Scan for the cell matching the given text and deliver its [X, Y] coordinate at center. 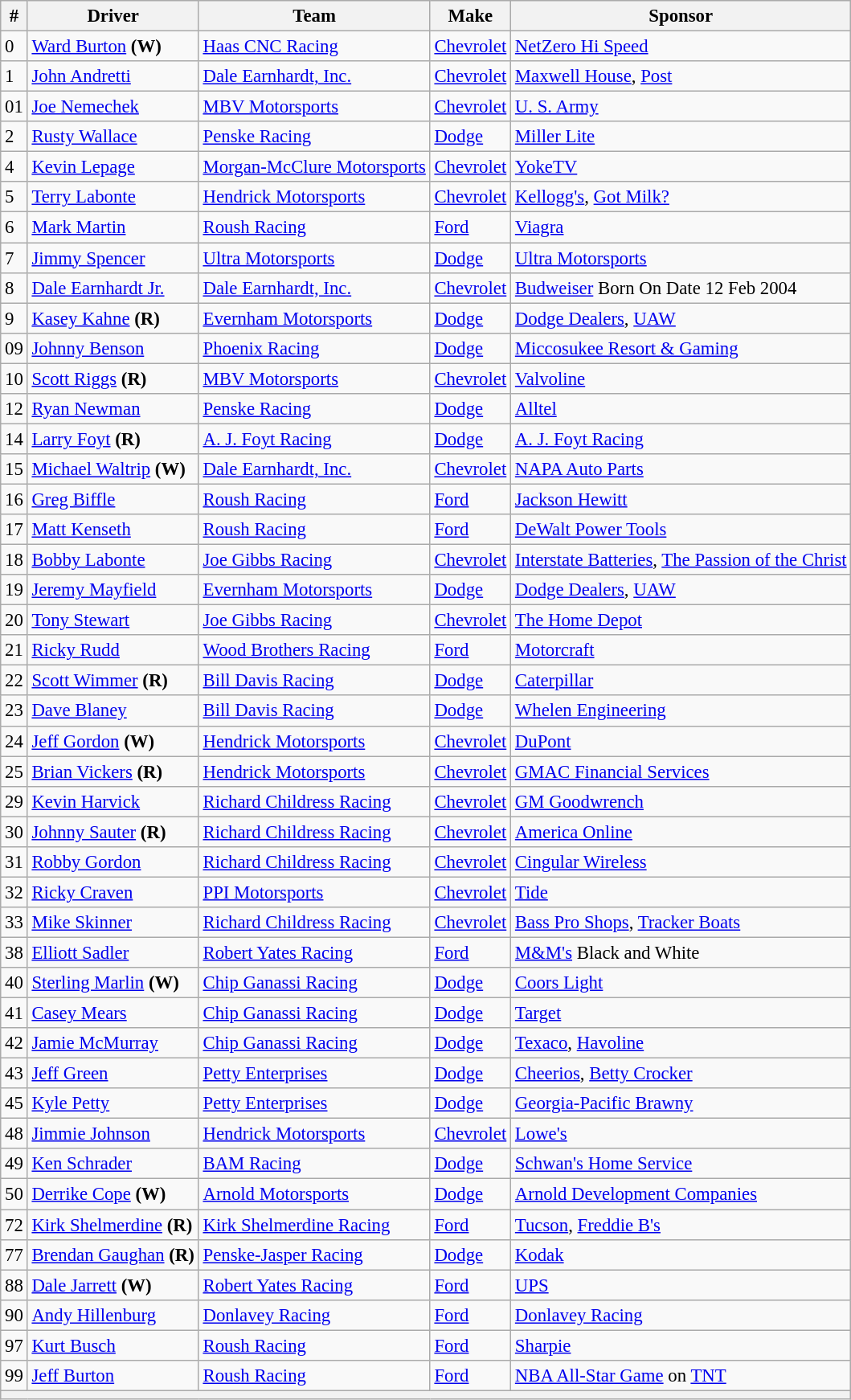
Sterling Marlin (W) [113, 983]
Tide [681, 892]
42 [14, 1043]
Kurt Busch [113, 1345]
Joe Nemechek [113, 107]
Scott Riggs (R) [113, 379]
YokeTV [681, 167]
90 [14, 1315]
6 [14, 227]
Sharpie [681, 1345]
7 [14, 258]
Kevin Lepage [113, 167]
Kyle Petty [113, 1103]
Ricky Craven [113, 892]
14 [14, 439]
19 [14, 590]
Team [314, 16]
Arnold Development Companies [681, 1194]
Schwan's Home Service [681, 1165]
72 [14, 1225]
Kevin Harvick [113, 801]
Mike Skinner [113, 923]
Jeremy Mayfield [113, 590]
Ryan Newman [113, 409]
# [14, 16]
Coors Light [681, 983]
88 [14, 1285]
Scott Wimmer (R) [113, 681]
Make [470, 16]
Brian Vickers (R) [113, 772]
20 [14, 620]
Lowe's [681, 1134]
25 [14, 772]
18 [14, 560]
Maxwell House, Post [681, 76]
Wood Brothers Racing [314, 650]
Derrike Cope (W) [113, 1194]
Whelen Engineering [681, 711]
Phoenix Racing [314, 348]
17 [14, 530]
Jeff Gordon (W) [113, 741]
31 [14, 862]
Sponsor [681, 16]
Johnny Sauter (R) [113, 832]
32 [14, 892]
Matt Kenseth [113, 530]
DuPont [681, 741]
Robby Gordon [113, 862]
Tucson, Freddie B's [681, 1225]
Caterpillar [681, 681]
America Online [681, 832]
Kirk Shelmerdine (R) [113, 1225]
Budweiser Born On Date 12 Feb 2004 [681, 288]
Rusty Wallace [113, 137]
John Andretti [113, 76]
01 [14, 107]
PPI Motorsports [314, 892]
Miller Lite [681, 137]
Miccosukee Resort & Gaming [681, 348]
5 [14, 197]
77 [14, 1255]
24 [14, 741]
GM Goodwrench [681, 801]
4 [14, 167]
Jamie McMurray [113, 1043]
Jimmie Johnson [113, 1134]
9 [14, 318]
41 [14, 1013]
Cheerios, Betty Crocker [681, 1074]
Jimmy Spencer [113, 258]
Haas CNC Racing [314, 47]
Arnold Motorsports [314, 1194]
2 [14, 137]
43 [14, 1074]
10 [14, 379]
NetZero Hi Speed [681, 47]
45 [14, 1103]
NBA All-Star Game on TNT [681, 1376]
Cingular Wireless [681, 862]
M&M's Black and White [681, 952]
Kasey Kahne (R) [113, 318]
Driver [113, 16]
8 [14, 288]
Bass Pro Shops, Tracker Boats [681, 923]
50 [14, 1194]
Kellogg's, Got Milk? [681, 197]
Casey Mears [113, 1013]
Kirk Shelmerdine Racing [314, 1225]
97 [14, 1345]
30 [14, 832]
33 [14, 923]
Terry Labonte [113, 197]
Elliott Sadler [113, 952]
Jeff Green [113, 1074]
0 [14, 47]
Georgia-Pacific Brawny [681, 1103]
Target [681, 1013]
15 [14, 469]
Penske-Jasper Racing [314, 1255]
Bobby Labonte [113, 560]
Ward Burton (W) [113, 47]
49 [14, 1165]
Greg Biffle [113, 499]
23 [14, 711]
09 [14, 348]
29 [14, 801]
NAPA Auto Parts [681, 469]
Dale Jarrett (W) [113, 1285]
Jeff Burton [113, 1376]
Brendan Gaughan (R) [113, 1255]
The Home Depot [681, 620]
Texaco, Havoline [681, 1043]
12 [14, 409]
Jackson Hewitt [681, 499]
Mark Martin [113, 227]
Valvoline [681, 379]
Motorcraft [681, 650]
Alltel [681, 409]
Dale Earnhardt Jr. [113, 288]
Larry Foyt (R) [113, 439]
40 [14, 983]
21 [14, 650]
GMAC Financial Services [681, 772]
Andy Hillenburg [113, 1315]
16 [14, 499]
Johnny Benson [113, 348]
1 [14, 76]
38 [14, 952]
22 [14, 681]
Interstate Batteries, The Passion of the Christ [681, 560]
UPS [681, 1285]
Ricky Rudd [113, 650]
Viagra [681, 227]
99 [14, 1376]
Tony Stewart [113, 620]
U. S. Army [681, 107]
BAM Racing [314, 1165]
Kodak [681, 1255]
Morgan-McClure Motorsports [314, 167]
48 [14, 1134]
Ken Schrader [113, 1165]
DeWalt Power Tools [681, 530]
Michael Waltrip (W) [113, 469]
Dave Blaney [113, 711]
